Extract the [x, y] coordinate from the center of the cell holding the provided text.  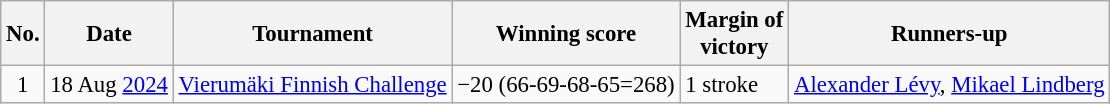
Margin ofvictory [734, 34]
18 Aug 2024 [109, 85]
Date [109, 34]
Runners-up [950, 34]
No. [23, 34]
−20 (66-69-68-65=268) [566, 85]
Vierumäki Finnish Challenge [312, 85]
Alexander Lévy, Mikael Lindberg [950, 85]
1 [23, 85]
Winning score [566, 34]
1 stroke [734, 85]
Tournament [312, 34]
